Provide the [x, y] coordinate of the cell's center where the given text is located.  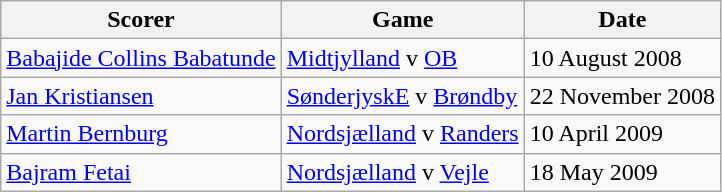
SønderjyskE v Brøndby [402, 96]
10 April 2009 [622, 134]
Scorer [141, 20]
Jan Kristiansen [141, 96]
Bajram Fetai [141, 172]
Game [402, 20]
22 November 2008 [622, 96]
Nordsjælland v Randers [402, 134]
10 August 2008 [622, 58]
Nordsjælland v Vejle [402, 172]
Date [622, 20]
Midtjylland v OB [402, 58]
Babajide Collins Babatunde [141, 58]
Martin Bernburg [141, 134]
18 May 2009 [622, 172]
